Pinpoint the cell where the given text exists, returning its [x, y] midpoint coordinate. 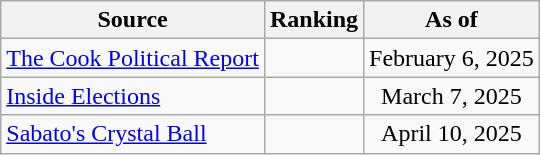
Sabato's Crystal Ball [133, 134]
March 7, 2025 [452, 96]
Source [133, 20]
The Cook Political Report [133, 58]
Ranking [314, 20]
February 6, 2025 [452, 58]
As of [452, 20]
Inside Elections [133, 96]
April 10, 2025 [452, 134]
